Determine the (x, y) coordinate at the center of the cell enclosing the given text.  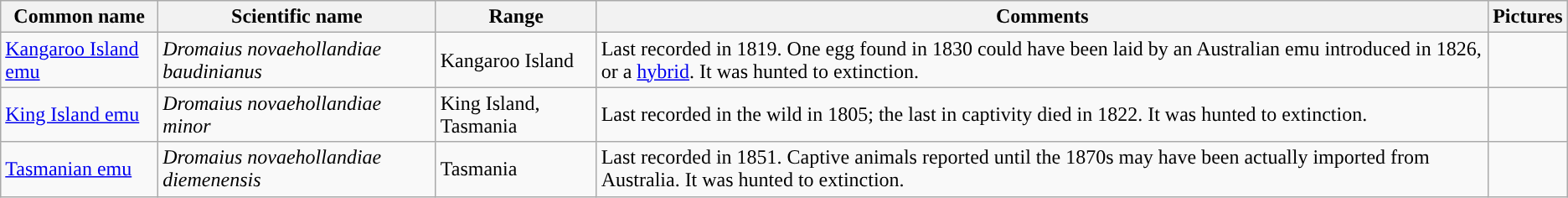
Dromaius novaehollandiae minor (297, 114)
Scientific name (297, 17)
Last recorded in the wild in 1805; the last in captivity died in 1822. It was hunted to extinction. (1042, 114)
Tasmania (516, 169)
Range (516, 17)
Comments (1042, 17)
Dromaius novaehollandiae baudinianus (297, 60)
Last recorded in 1851. Captive animals reported until the 1870s may have been actually imported from Australia. It was hunted to extinction. (1042, 169)
Last recorded in 1819. One egg found in 1830 could have been laid by an Australian emu introduced in 1826, or a hybrid. It was hunted to extinction. (1042, 60)
Dromaius novaehollandiae diemenensis (297, 169)
Kangaroo Island emu (80, 60)
Pictures (1528, 17)
Common name (80, 17)
Tasmanian emu (80, 169)
King Island emu (80, 114)
King Island, Tasmania (516, 114)
Kangaroo Island (516, 60)
